Scan for the cell matching the given text and deliver its [X, Y] coordinate at center. 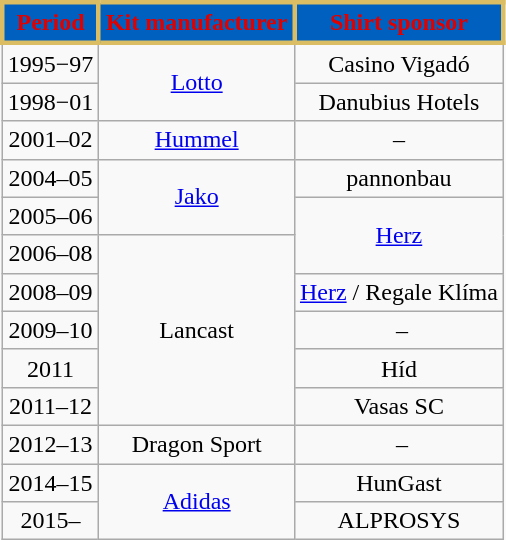
Period [50, 22]
ALPROSYS [398, 521]
Shirt sponsor [398, 22]
Adidas [197, 502]
2015– [50, 521]
2008–09 [50, 292]
1995−97 [50, 63]
2004–05 [50, 178]
Hummel [197, 140]
2006–08 [50, 254]
Lancast [197, 330]
Lotto [197, 82]
2005–06 [50, 216]
2014–15 [50, 483]
Kit manufacturer [197, 22]
pannonbau [398, 178]
Herz / Regale Klíma [398, 292]
Casino Vigadó [398, 63]
2009–10 [50, 330]
HunGast [398, 483]
2001–02 [50, 140]
Herz [398, 235]
2011–12 [50, 406]
Híd [398, 368]
1998−01 [50, 102]
Jako [197, 197]
Dragon Sport [197, 444]
Vasas SC [398, 406]
2011 [50, 368]
Danubius Hotels [398, 102]
2012–13 [50, 444]
